Extract the [X, Y] coordinate from the center of the cell holding the provided text.  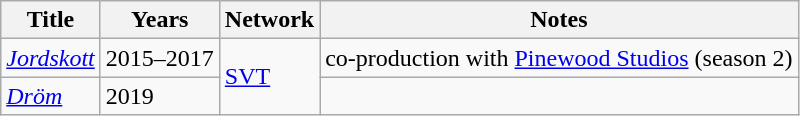
Jordskott [50, 58]
2015–2017 [160, 58]
SVT [269, 77]
Dröm [50, 96]
co-production with Pinewood Studios (season 2) [559, 58]
Network [269, 20]
Title [50, 20]
2019 [160, 96]
Notes [559, 20]
Years [160, 20]
